Search for the cell housing the specified text and yield its (X, Y) center coordinate. 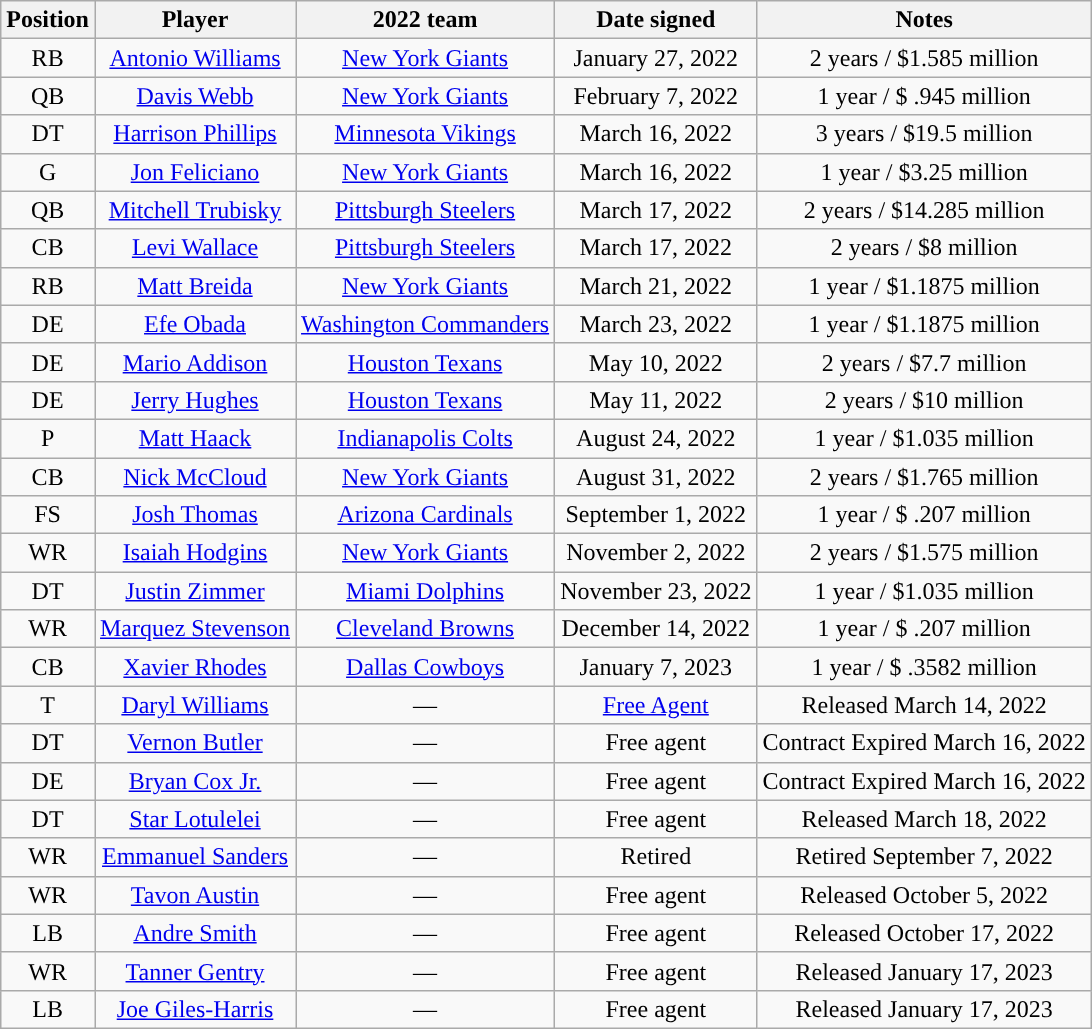
Indianapolis Colts (426, 438)
2 years / $7.7 million (924, 362)
Tanner Gentry (194, 971)
Vernon Butler (194, 743)
Antonio Williams (194, 58)
Mitchell Trubisky (194, 210)
1 year / $ .3582 million (924, 667)
2 years / $1.765 million (924, 477)
January 27, 2022 (656, 58)
P (48, 438)
2 years / $14.285 million (924, 210)
1 year / $3.25 million (924, 172)
2 years / $8 million (924, 248)
Minnesota Vikings (426, 134)
December 14, 2022 (656, 629)
Player (194, 20)
Released October 5, 2022 (924, 895)
1 year / $ .945 million (924, 96)
Bryan Cox Jr. (194, 781)
Released March 18, 2022 (924, 819)
August 24, 2022 (656, 438)
Jon Feliciano (194, 172)
Free Agent (656, 705)
November 2, 2022 (656, 553)
Andre Smith (194, 933)
Daryl Williams (194, 705)
November 23, 2022 (656, 591)
May 11, 2022 (656, 400)
Matt Haack (194, 438)
Cleveland Browns (426, 629)
Isaiah Hodgins (194, 553)
2 years / $10 million (924, 400)
Miami Dolphins (426, 591)
Retired September 7, 2022 (924, 857)
G (48, 172)
Justin Zimmer (194, 591)
Efe Obada (194, 324)
2022 team (426, 20)
T (48, 705)
March 23, 2022 (656, 324)
Tavon Austin (194, 895)
Matt Breida (194, 286)
Released October 17, 2022 (924, 933)
Emmanuel Sanders (194, 857)
Notes (924, 20)
Nick McCloud (194, 477)
FS (48, 515)
Marquez Stevenson (194, 629)
Date signed (656, 20)
May 10, 2022 (656, 362)
August 31, 2022 (656, 477)
September 1, 2022 (656, 515)
Jerry Hughes (194, 400)
March 21, 2022 (656, 286)
Josh Thomas (194, 515)
Released March 14, 2022 (924, 705)
Retired (656, 857)
Xavier Rhodes (194, 667)
Position (48, 20)
Davis Webb (194, 96)
Arizona Cardinals (426, 515)
Harrison Phillips (194, 134)
Joe Giles-Harris (194, 1009)
Washington Commanders (426, 324)
January 7, 2023 (656, 667)
Levi Wallace (194, 248)
2 years / $1.585 million (924, 58)
Star Lotulelei (194, 819)
Mario Addison (194, 362)
3 years / $19.5 million (924, 134)
Dallas Cowboys (426, 667)
February 7, 2022 (656, 96)
2 years / $1.575 million (924, 553)
